Find where the given text appears and provide that cell's center as [X, Y] coordinate. 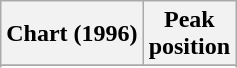
Peakposition [189, 34]
Chart (1996) [72, 34]
